Extract the [X, Y] coordinate from the center of the cell holding the provided text.  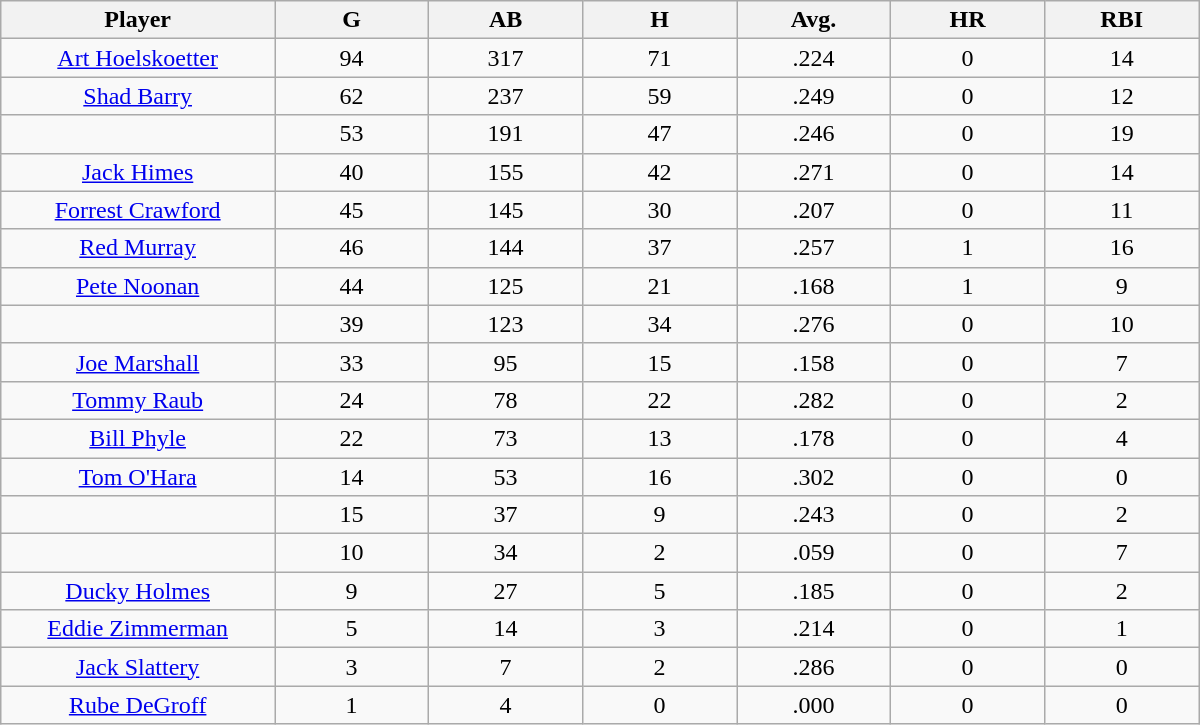
78 [506, 400]
.282 [814, 400]
.302 [814, 477]
155 [506, 172]
11 [1122, 210]
Avg. [814, 20]
33 [352, 362]
Forrest Crawford [138, 210]
HR [968, 20]
Player [138, 20]
Eddie Zimmerman [138, 629]
.246 [814, 134]
71 [660, 58]
Art Hoelskoetter [138, 58]
191 [506, 134]
40 [352, 172]
.207 [814, 210]
123 [506, 324]
95 [506, 362]
.178 [814, 438]
.000 [814, 705]
27 [506, 591]
Pete Noonan [138, 286]
59 [660, 96]
Rube DeGroff [138, 705]
.249 [814, 96]
237 [506, 96]
.271 [814, 172]
46 [352, 248]
44 [352, 286]
.059 [814, 553]
.185 [814, 591]
12 [1122, 96]
94 [352, 58]
125 [506, 286]
Ducky Holmes [138, 591]
42 [660, 172]
H [660, 20]
144 [506, 248]
21 [660, 286]
Bill Phyle [138, 438]
317 [506, 58]
.224 [814, 58]
G [352, 20]
Shad Barry [138, 96]
.276 [814, 324]
RBI [1122, 20]
39 [352, 324]
13 [660, 438]
.257 [814, 248]
73 [506, 438]
.214 [814, 629]
45 [352, 210]
Joe Marshall [138, 362]
19 [1122, 134]
145 [506, 210]
.168 [814, 286]
Jack Slattery [138, 667]
.243 [814, 515]
30 [660, 210]
Jack Himes [138, 172]
.286 [814, 667]
Tommy Raub [138, 400]
47 [660, 134]
24 [352, 400]
Red Murray [138, 248]
62 [352, 96]
Tom O'Hara [138, 477]
AB [506, 20]
.158 [814, 362]
